Find where the given text appears and provide that cell's center as [X, Y] coordinate. 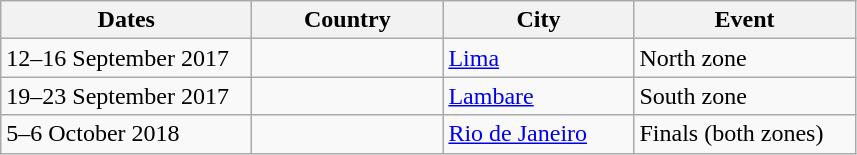
South zone [744, 96]
Country [348, 20]
Lima [538, 58]
Dates [126, 20]
Lambare [538, 96]
Rio de Janeiro [538, 134]
North zone [744, 58]
Finals (both zones) [744, 134]
City [538, 20]
19–23 September 2017 [126, 96]
5–6 October 2018 [126, 134]
12–16 September 2017 [126, 58]
Event [744, 20]
